Pinpoint the cell where the given text exists, returning its [x, y] midpoint coordinate. 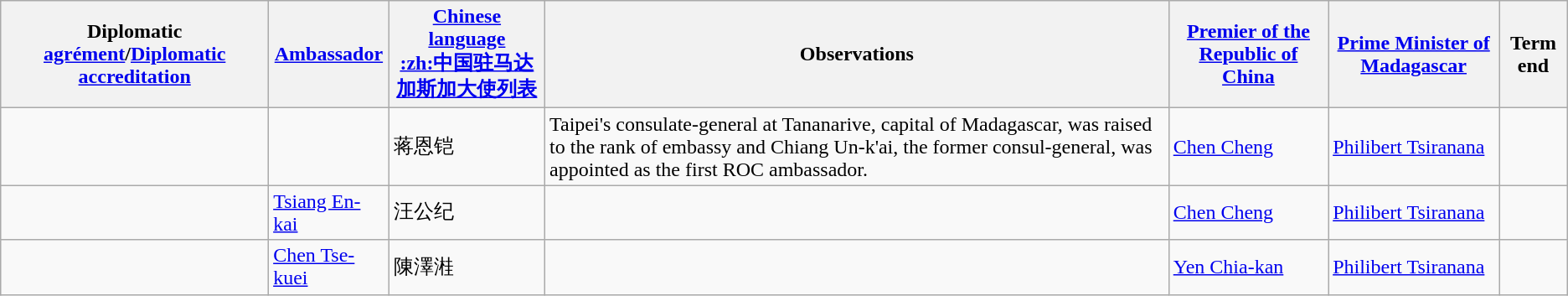
Prime Minister of Madagascar [1414, 55]
蒋恩铠 [467, 147]
Yen Chia-kan [1248, 267]
Ambassador [329, 55]
Observations [858, 55]
Term end [1534, 55]
陳澤溎 [467, 267]
Chen Tse-kuei [329, 267]
汪公纪 [467, 213]
Chinese language:zh:中国驻马达加斯加大使列表 [467, 55]
Tsiang En-kai [329, 213]
Diplomatic agrément/Diplomatic accreditation [135, 55]
Premier of the Republic of China [1248, 55]
